Return the [x, y] coordinate for the center point of the cell that contains the specified text.  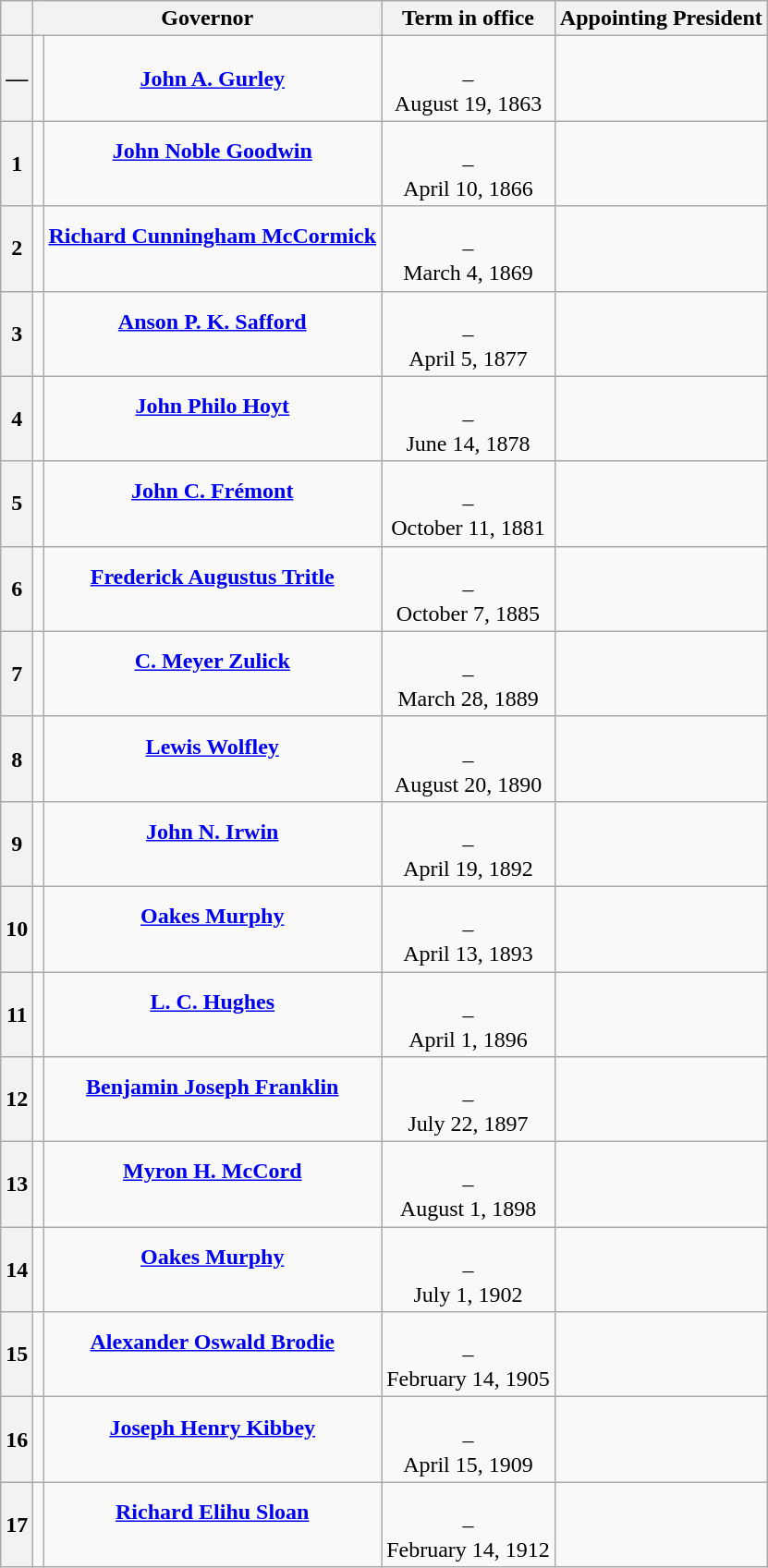
8 [17, 759]
–February 14, 1905 [469, 1355]
Term in office [469, 18]
7 [17, 674]
–April 10, 1866 [469, 164]
–August 1, 1898 [469, 1185]
–July 22, 1897 [469, 1100]
Myron H. McCord [213, 1185]
Benjamin Joseph Franklin [213, 1100]
John Noble Goodwin [213, 164]
–June 14, 1878 [469, 419]
–April 1, 1896 [469, 1015]
9 [17, 844]
5 [17, 504]
11 [17, 1015]
Appointing President [661, 18]
3 [17, 334]
C. Meyer Zulick [213, 674]
–October 11, 1881 [469, 504]
Governor [207, 18]
14 [17, 1270]
1 [17, 164]
Joseph Henry Kibbey [213, 1440]
10 [17, 929]
–July 1, 1902 [469, 1270]
L. C. Hughes [213, 1015]
–August 20, 1890 [469, 759]
Frederick Augustus Tritle [213, 589]
12 [17, 1100]
–October 7, 1885 [469, 589]
John Philo Hoyt [213, 419]
–March 28, 1889 [469, 674]
–April 13, 1893 [469, 929]
Anson P. K. Safford [213, 334]
16 [17, 1440]
–August 19, 1863 [469, 79]
Richard Cunningham McCormick [213, 249]
4 [17, 419]
–April 19, 1892 [469, 844]
13 [17, 1185]
John C. Frémont [213, 504]
–April 5, 1877 [469, 334]
6 [17, 589]
John N. Irwin [213, 844]
–April 15, 1909 [469, 1440]
2 [17, 249]
–February 14, 1912 [469, 1525]
John A. Gurley [213, 79]
–March 4, 1869 [469, 249]
— [17, 79]
17 [17, 1525]
Richard Elihu Sloan [213, 1525]
15 [17, 1355]
Lewis Wolfley [213, 759]
Alexander Oswald Brodie [213, 1355]
